Return [x, y] of the center of cell containing provided text 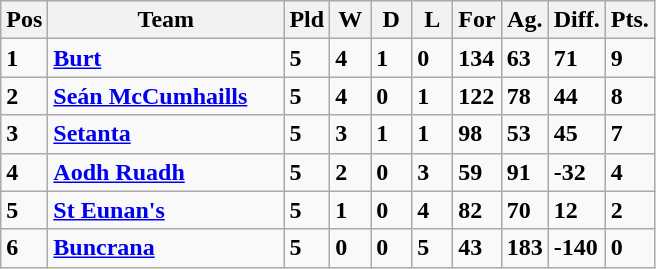
Seán McCumhaills [166, 96]
Buncrana [166, 248]
82 [477, 210]
44 [576, 96]
Setanta [166, 134]
9 [630, 58]
70 [524, 210]
St Eunan's [166, 210]
53 [524, 134]
Ag. [524, 20]
-32 [576, 172]
Diff. [576, 20]
71 [576, 58]
W [350, 20]
91 [524, 172]
12 [576, 210]
98 [477, 134]
-140 [576, 248]
183 [524, 248]
Aodh Ruadh [166, 172]
D [392, 20]
Burt [166, 58]
78 [524, 96]
7 [630, 134]
6 [24, 248]
45 [576, 134]
63 [524, 58]
Pld [307, 20]
Pos [24, 20]
8 [630, 96]
For [477, 20]
134 [477, 58]
43 [477, 248]
Pts. [630, 20]
Team [166, 20]
122 [477, 96]
59 [477, 172]
L [432, 20]
